Detect which cell encompasses the target text, then output its [X, Y] center coordinate. 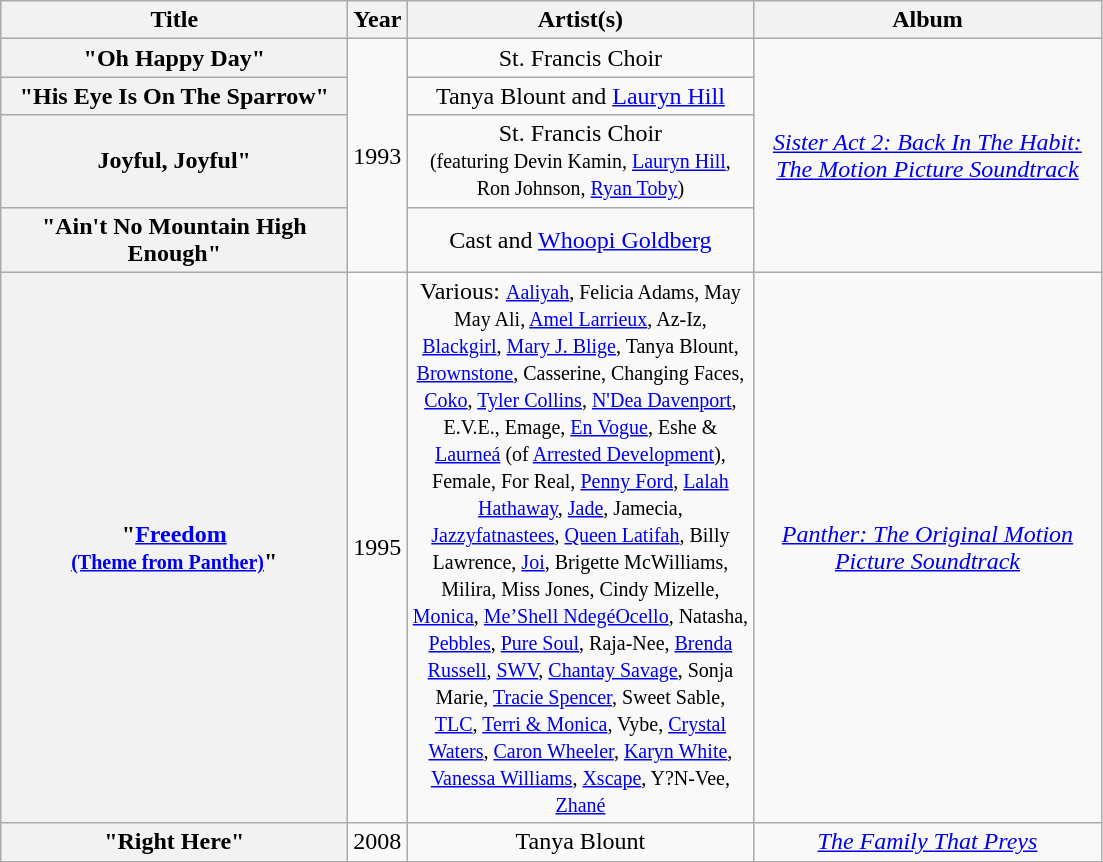
St. Francis Choir(featuring Devin Kamin, Lauryn Hill, Ron Johnson, Ryan Toby) [580, 161]
1993 [378, 156]
"Freedom (Theme from Panther)" [174, 548]
St. Francis Choir [580, 58]
Sister Act 2: Back In The Habit: The Motion Picture Soundtrack [928, 156]
Joyful, Joyful" [174, 161]
Tanya Blount [580, 842]
"Right Here" [174, 842]
"His Eye Is On The Sparrow" [174, 96]
Album [928, 20]
Panther: The Original Motion Picture Soundtrack [928, 548]
1995 [378, 548]
The Family That Preys [928, 842]
Cast and Whoopi Goldberg [580, 240]
"Oh Happy Day" [174, 58]
Year [378, 20]
"Ain't No Mountain High Enough" [174, 240]
Tanya Blount and Lauryn Hill [580, 96]
Artist(s) [580, 20]
Title [174, 20]
2008 [378, 842]
